Scan for the cell matching the given text and deliver its (x, y) coordinate at center. 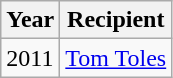
Recipient (116, 20)
Tom Toles (116, 58)
2011 (30, 58)
Year (30, 20)
